Provide the (x, y) coordinate of the cell's center where the given text is located.  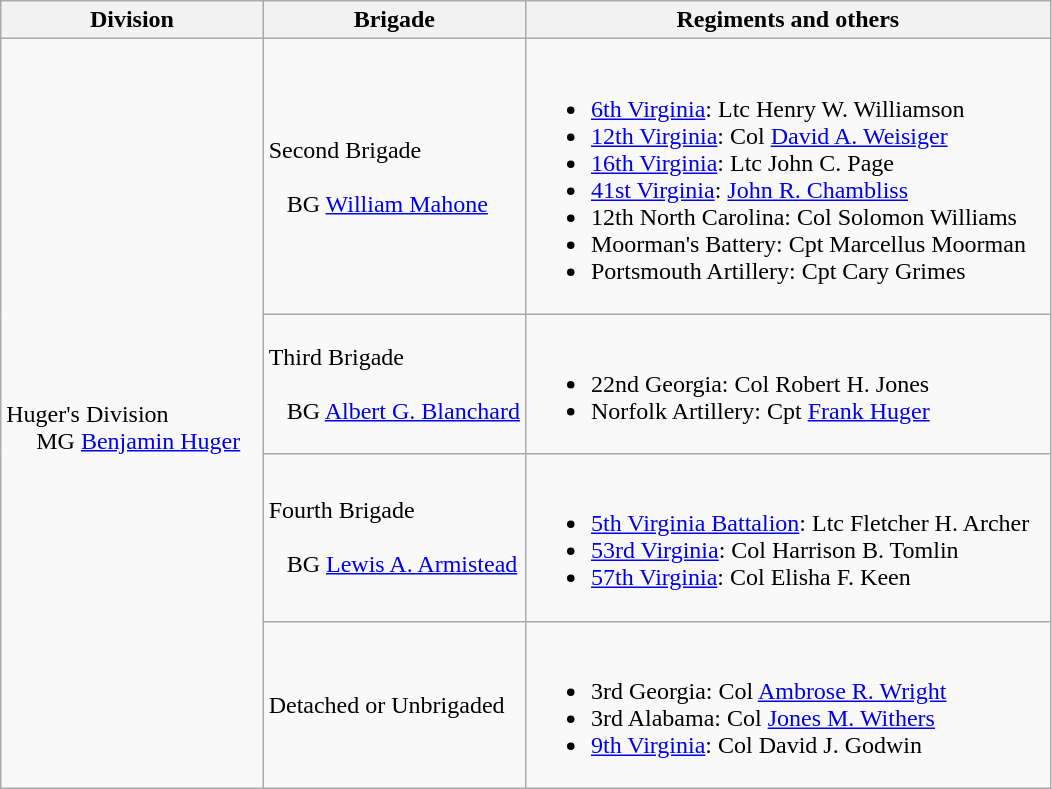
Division (132, 20)
3rd Georgia: Col Ambrose R. Wright3rd Alabama: Col Jones M. Withers9th Virginia: Col David J. Godwin (788, 704)
22nd Georgia: Col Robert H. JonesNorfolk Artillery: Cpt Frank Huger (788, 384)
Fourth Brigade BG Lewis A. Armistead (394, 538)
Regiments and others (788, 20)
Third Brigade BG Albert G. Blanchard (394, 384)
5th Virginia Battalion: Ltc Fletcher H. Archer53rd Virginia: Col Harrison B. Tomlin57th Virginia: Col Elisha F. Keen (788, 538)
Brigade (394, 20)
Second Brigade BG William Mahone (394, 176)
Huger's Division MG Benjamin Huger (132, 414)
Detached or Unbrigaded (394, 704)
